Determine the (x, y) coordinate at the center of the cell enclosing the given text.  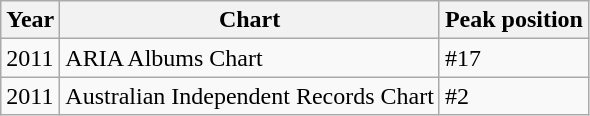
Australian Independent Records Chart (250, 96)
ARIA Albums Chart (250, 58)
Chart (250, 20)
#2 (514, 96)
Peak position (514, 20)
#17 (514, 58)
Year (30, 20)
